Provide the (x, y) coordinate of the cell's center where the given text is located.  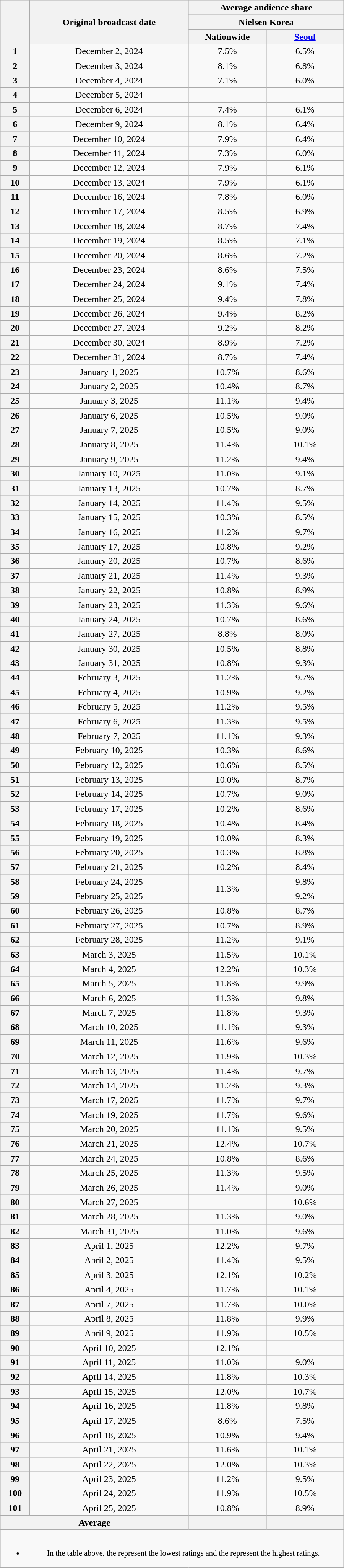
April 23, 2025 (109, 1479)
February 12, 2025 (109, 765)
March 19, 2025 (109, 1115)
April 9, 2025 (109, 1333)
January 13, 2025 (109, 488)
January 6, 2025 (109, 415)
56 (15, 852)
March 12, 2025 (109, 1056)
December 6, 2024 (109, 109)
April 21, 2025 (109, 1450)
April 1, 2025 (109, 1246)
February 24, 2025 (109, 881)
93 (15, 1392)
24 (15, 386)
April 7, 2025 (109, 1304)
January 27, 2025 (109, 634)
February 27, 2025 (109, 925)
52 (15, 794)
42 (15, 649)
1 (15, 51)
55 (15, 838)
April 22, 2025 (109, 1464)
4 (15, 95)
April 4, 2025 (109, 1289)
53 (15, 809)
March 3, 2025 (109, 955)
January 17, 2025 (109, 547)
2 (15, 66)
45 (15, 692)
December 9, 2024 (109, 124)
January 3, 2025 (109, 401)
7.3% (227, 153)
49 (15, 751)
67 (15, 1013)
83 (15, 1246)
February 13, 2025 (109, 780)
April 10, 2025 (109, 1348)
February 14, 2025 (109, 794)
February 6, 2025 (109, 721)
62 (15, 940)
84 (15, 1260)
19 (15, 313)
March 26, 2025 (109, 1188)
December 18, 2024 (109, 226)
April 3, 2025 (109, 1275)
80 (15, 1202)
January 23, 2025 (109, 605)
December 17, 2024 (109, 212)
Original broadcast date (109, 22)
January 20, 2025 (109, 561)
36 (15, 561)
January 8, 2025 (109, 445)
8 (15, 153)
December 27, 2024 (109, 328)
29 (15, 459)
January 31, 2025 (109, 663)
February 20, 2025 (109, 852)
February 4, 2025 (109, 692)
21 (15, 343)
March 4, 2025 (109, 969)
57 (15, 867)
38 (15, 590)
48 (15, 736)
85 (15, 1275)
December 16, 2024 (109, 197)
30 (15, 474)
97 (15, 1450)
April 14, 2025 (109, 1377)
March 13, 2025 (109, 1071)
79 (15, 1188)
January 16, 2025 (109, 532)
28 (15, 445)
58 (15, 881)
January 21, 2025 (109, 576)
35 (15, 547)
96 (15, 1435)
December 30, 2024 (109, 343)
December 26, 2024 (109, 313)
77 (15, 1158)
90 (15, 1348)
72 (15, 1085)
6.5% (305, 51)
76 (15, 1144)
March 24, 2025 (109, 1158)
40 (15, 619)
17 (15, 284)
December 4, 2024 (109, 80)
25 (15, 401)
March 31, 2025 (109, 1231)
March 21, 2025 (109, 1144)
60 (15, 911)
33 (15, 517)
Nationwide (227, 37)
April 8, 2025 (109, 1318)
37 (15, 576)
Average audience share (266, 8)
January 24, 2025 (109, 619)
December 12, 2024 (109, 168)
92 (15, 1377)
15 (15, 255)
February 5, 2025 (109, 707)
51 (15, 780)
March 28, 2025 (109, 1217)
65 (15, 984)
41 (15, 634)
69 (15, 1042)
59 (15, 896)
February 17, 2025 (109, 809)
Seoul (305, 37)
81 (15, 1217)
April 2, 2025 (109, 1260)
January 2, 2025 (109, 386)
December 10, 2024 (109, 139)
March 14, 2025 (109, 1085)
December 13, 2024 (109, 183)
89 (15, 1333)
March 10, 2025 (109, 1027)
13 (15, 226)
January 1, 2025 (109, 372)
April 25, 2025 (109, 1508)
61 (15, 925)
11.5% (227, 955)
March 11, 2025 (109, 1042)
December 19, 2024 (109, 241)
December 23, 2024 (109, 270)
6.9% (305, 212)
December 2, 2024 (109, 51)
63 (15, 955)
March 5, 2025 (109, 984)
99 (15, 1479)
February 21, 2025 (109, 867)
47 (15, 721)
91 (15, 1362)
18 (15, 299)
March 6, 2025 (109, 998)
April 15, 2025 (109, 1392)
December 5, 2024 (109, 95)
January 9, 2025 (109, 459)
68 (15, 1027)
April 17, 2025 (109, 1421)
January 22, 2025 (109, 590)
94 (15, 1406)
54 (15, 823)
March 27, 2025 (109, 1202)
December 3, 2024 (109, 66)
7 (15, 139)
32 (15, 503)
In the table above, the represent the lowest ratings and the represent the highest ratings. (172, 1548)
December 20, 2024 (109, 255)
February 3, 2025 (109, 678)
December 11, 2024 (109, 153)
March 25, 2025 (109, 1173)
February 25, 2025 (109, 896)
February 26, 2025 (109, 911)
22 (15, 357)
98 (15, 1464)
December 25, 2024 (109, 299)
46 (15, 707)
6.8% (305, 66)
December 24, 2024 (109, 284)
101 (15, 1508)
Nielsen Korea (266, 22)
66 (15, 998)
February 7, 2025 (109, 736)
March 7, 2025 (109, 1013)
39 (15, 605)
8.0% (305, 634)
27 (15, 430)
12.4% (227, 1144)
95 (15, 1421)
10 (15, 183)
January 15, 2025 (109, 517)
February 28, 2025 (109, 940)
April 16, 2025 (109, 1406)
44 (15, 678)
23 (15, 372)
82 (15, 1231)
11 (15, 197)
April 11, 2025 (109, 1362)
12 (15, 212)
9 (15, 168)
January 7, 2025 (109, 430)
75 (15, 1129)
6 (15, 124)
January 14, 2025 (109, 503)
71 (15, 1071)
74 (15, 1115)
86 (15, 1289)
February 10, 2025 (109, 751)
43 (15, 663)
February 18, 2025 (109, 823)
26 (15, 415)
14 (15, 241)
April 18, 2025 (109, 1435)
34 (15, 532)
70 (15, 1056)
87 (15, 1304)
88 (15, 1318)
50 (15, 765)
3 (15, 80)
16 (15, 270)
December 31, 2024 (109, 357)
20 (15, 328)
January 30, 2025 (109, 649)
64 (15, 969)
Average (94, 1522)
8.3% (305, 838)
February 19, 2025 (109, 838)
April 24, 2025 (109, 1493)
March 17, 2025 (109, 1100)
73 (15, 1100)
March 20, 2025 (109, 1129)
100 (15, 1493)
78 (15, 1173)
5 (15, 109)
January 10, 2025 (109, 474)
31 (15, 488)
